Scan for the cell matching the given text and deliver its (x, y) coordinate at center. 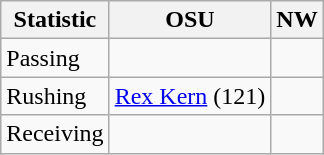
OSU (190, 20)
Rex Kern (121) (190, 96)
Receiving (55, 134)
NW (297, 20)
Statistic (55, 20)
Passing (55, 58)
Rushing (55, 96)
